Capture the cell that displays the provided text and extract its (X, Y) central coordinate. 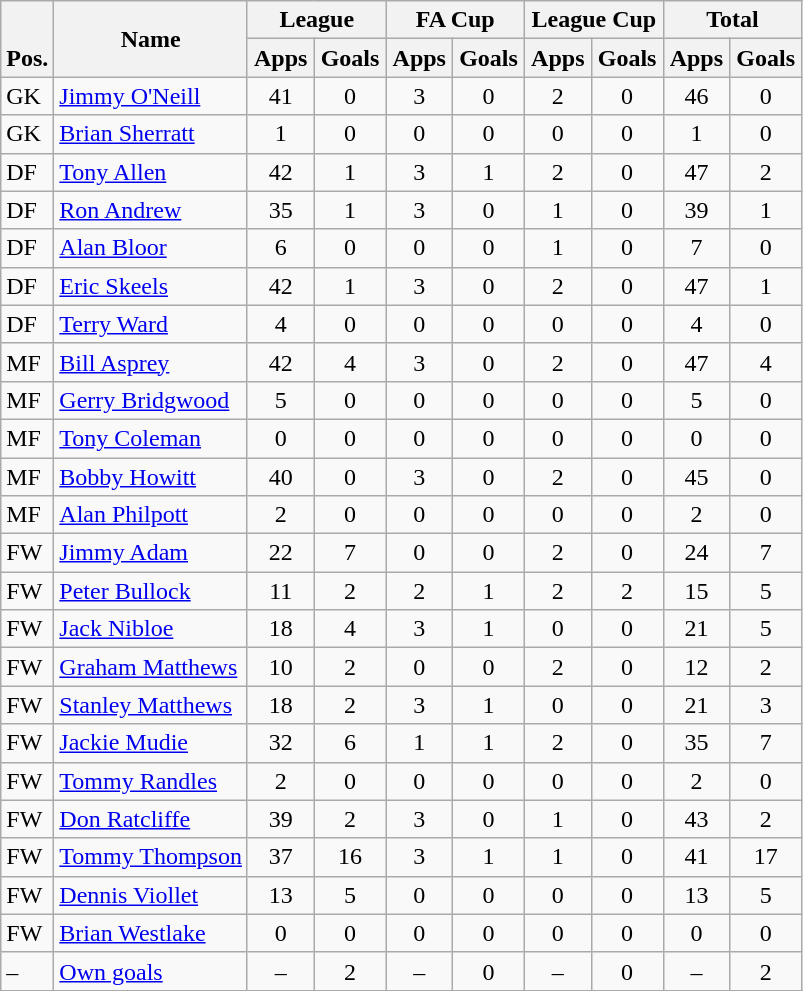
FA Cup (456, 20)
Total (732, 20)
Alan Bloor (151, 248)
Own goals (151, 971)
Dennis Viollet (151, 895)
24 (696, 553)
League Cup (594, 20)
Tommy Thompson (151, 857)
Ron Andrew (151, 210)
Jimmy Adam (151, 553)
Don Ratcliffe (151, 819)
Jimmy O'Neill (151, 96)
Eric Skeels (151, 286)
10 (280, 667)
Pos. (28, 39)
Bobby Howitt (151, 477)
37 (280, 857)
Graham Matthews (151, 667)
Tony Allen (151, 172)
Brian Sherratt (151, 134)
40 (280, 477)
Alan Philpott (151, 515)
16 (350, 857)
46 (696, 96)
15 (696, 591)
22 (280, 553)
Jack Nibloe (151, 629)
12 (696, 667)
Bill Asprey (151, 362)
45 (696, 477)
Tommy Randles (151, 781)
Stanley Matthews (151, 705)
Brian Westlake (151, 933)
11 (280, 591)
17 (766, 857)
Name (151, 39)
Terry Ward (151, 324)
32 (280, 743)
Tony Coleman (151, 438)
Jackie Mudie (151, 743)
Peter Bullock (151, 591)
League (316, 20)
43 (696, 819)
Gerry Bridgwood (151, 400)
